Scan for the cell matching the given text and deliver its [X, Y] coordinate at center. 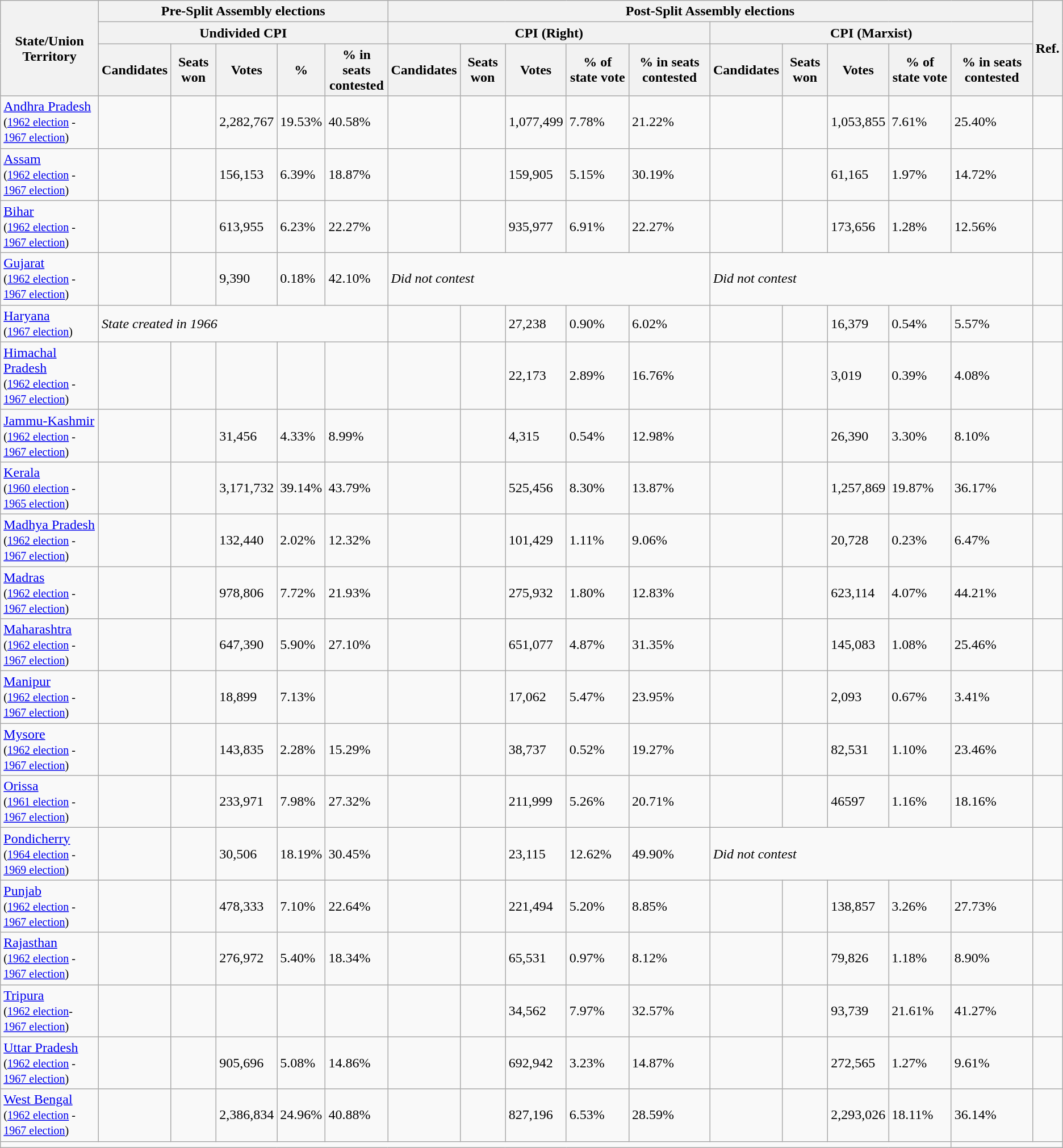
1.10% [920, 749]
Madras(1962 election - 1967 election) [50, 593]
4.08% [991, 376]
43.79% [357, 488]
42.10% [357, 279]
13.87% [670, 488]
2.02% [301, 540]
Jammu-Kashmir(1962 election - 1967 election) [50, 435]
16,379 [859, 324]
25.40% [991, 122]
692,942 [536, 1063]
% in seatscontested [357, 70]
40.58% [357, 122]
9.06% [670, 540]
478,333 [246, 906]
4.87% [597, 645]
Manipur(1962 election - 1967 election) [50, 697]
12.56% [991, 227]
Punjab(1962 election - 1967 election) [50, 906]
1.97% [920, 174]
1.27% [920, 1063]
19.87% [920, 488]
30.45% [357, 854]
Haryana(1967 election) [50, 324]
2,093 [859, 697]
4.07% [920, 593]
0.23% [920, 540]
8.85% [670, 906]
275,932 [536, 593]
27.10% [357, 645]
Tripura(1962 election- 1967 election) [50, 1011]
23.95% [670, 697]
4.33% [301, 435]
West Bengal(1962 election - 1967 election) [50, 1115]
Rajasthan(1962 election - 1967 election) [50, 958]
3,019 [859, 376]
20,728 [859, 540]
21.61% [920, 1011]
18.19% [301, 854]
27.73% [991, 906]
0.90% [597, 324]
Orissa(1961 election - 1967 election) [50, 802]
6.39% [301, 174]
38,737 [536, 749]
27.32% [357, 802]
143,835 [246, 749]
Uttar Pradesh(1962 election - 1967 election) [50, 1063]
5.90% [301, 645]
14.87% [670, 1063]
1,053,855 [859, 122]
State/Union Territory [50, 48]
905,696 [246, 1063]
21.93% [357, 593]
22.64% [357, 906]
82,531 [859, 749]
7.97% [597, 1011]
Pre-Split Assembly elections [243, 11]
233,971 [246, 802]
7.61% [920, 122]
17,062 [536, 697]
138,857 [859, 906]
25.46% [991, 645]
1.08% [920, 645]
6.91% [597, 227]
8.12% [670, 958]
30,506 [246, 854]
3.41% [991, 697]
23,115 [536, 854]
0.18% [301, 279]
93,739 [859, 1011]
6.47% [991, 540]
2,293,026 [859, 1115]
19.53% [301, 122]
8.10% [991, 435]
Himachal Pradesh(1962 election - 1967 election) [50, 376]
8.30% [597, 488]
18.87% [357, 174]
145,083 [859, 645]
159,905 [536, 174]
Post-Split Assembly elections [710, 11]
Ref. [1047, 48]
27,238 [536, 324]
41.27% [991, 1011]
173,656 [859, 227]
276,972 [246, 958]
935,977 [536, 227]
7.10% [301, 906]
19.27% [670, 749]
20.71% [670, 802]
525,456 [536, 488]
22,173 [536, 376]
0.52% [597, 749]
1,077,499 [536, 122]
30.19% [670, 174]
978,806 [246, 593]
2,282,767 [246, 122]
46597 [859, 802]
7.13% [301, 697]
272,565 [859, 1063]
7.78% [597, 122]
8.90% [991, 958]
44.21% [991, 593]
613,955 [246, 227]
CPI (Marxist) [872, 33]
0.67% [920, 697]
15.29% [357, 749]
24.96% [301, 1115]
8.99% [357, 435]
40.88% [357, 1115]
221,494 [536, 906]
Assam(1962 election - 1967 election) [50, 174]
16.76% [670, 376]
1.18% [920, 958]
Andhra Pradesh(1962 election - 1967 election) [50, 122]
14.72% [991, 174]
0.97% [597, 958]
6.23% [301, 227]
Mysore(1962 election - 1967 election) [50, 749]
156,153 [246, 174]
3.26% [920, 906]
12.62% [597, 854]
21.22% [670, 122]
9,390 [246, 279]
79,826 [859, 958]
5.20% [597, 906]
827,196 [536, 1115]
% [301, 70]
2.28% [301, 749]
61,165 [859, 174]
26,390 [859, 435]
Pondicherry(1964 election - 1969 election) [50, 854]
State created in 1966 [243, 324]
5.40% [301, 958]
5.47% [597, 697]
0.39% [920, 376]
14.86% [357, 1063]
3,171,732 [246, 488]
623,114 [859, 593]
18.34% [357, 958]
18.16% [991, 802]
5.08% [301, 1063]
31.35% [670, 645]
31,456 [246, 435]
Undivided CPI [243, 33]
18,899 [246, 697]
5.26% [597, 802]
9.61% [991, 1063]
12.83% [670, 593]
6.53% [597, 1115]
Bihar(1962 election - 1967 election) [50, 227]
32.57% [670, 1011]
7.72% [301, 593]
Kerala(1960 election - 1965 election) [50, 488]
1.11% [597, 540]
Maharashtra(1962 election - 1967 election) [50, 645]
211,999 [536, 802]
39.14% [301, 488]
12.32% [357, 540]
6.02% [670, 324]
28.59% [670, 1115]
5.57% [991, 324]
1,257,869 [859, 488]
Madhya Pradesh(1962 election - 1967 election) [50, 540]
2.89% [597, 376]
36.17% [991, 488]
101,429 [536, 540]
36.14% [991, 1115]
Gujarat(1962 election - 1967 election) [50, 279]
18.11% [920, 1115]
12.98% [670, 435]
647,390 [246, 645]
5.15% [597, 174]
34,562 [536, 1011]
CPI (Right) [549, 33]
1.80% [597, 593]
65,531 [536, 958]
3.30% [920, 435]
2,386,834 [246, 1115]
1.28% [920, 227]
4,315 [536, 435]
49.90% [670, 854]
3.23% [597, 1063]
7.98% [301, 802]
651,077 [536, 645]
23.46% [991, 749]
1.16% [920, 802]
132,440 [246, 540]
